Detect which cell encompasses the target text, then output its (X, Y) center coordinate. 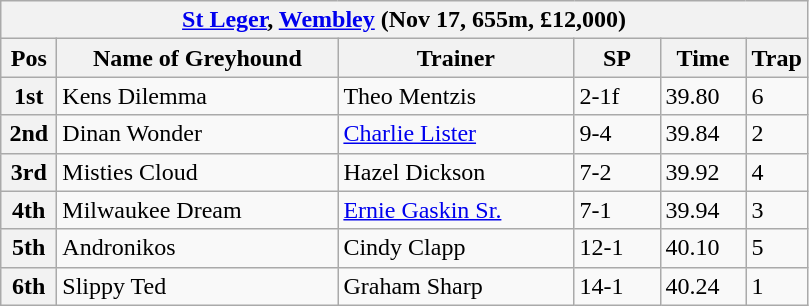
Cindy Clapp (456, 248)
Theo Mentzis (456, 96)
9-4 (617, 134)
Andronikos (198, 248)
1st (29, 96)
Kens Dilemma (198, 96)
Trap (776, 58)
3 (776, 210)
39.80 (703, 96)
2nd (29, 134)
Name of Greyhound (198, 58)
Dinan Wonder (198, 134)
Slippy Ted (198, 286)
6th (29, 286)
Time (703, 58)
5 (776, 248)
5th (29, 248)
Pos (29, 58)
39.84 (703, 134)
2 (776, 134)
7-1 (617, 210)
Graham Sharp (456, 286)
Trainer (456, 58)
St Leger, Wembley (Nov 17, 655m, £12,000) (404, 20)
6 (776, 96)
3rd (29, 172)
Ernie Gaskin Sr. (456, 210)
Milwaukee Dream (198, 210)
40.10 (703, 248)
7-2 (617, 172)
14-1 (617, 286)
Hazel Dickson (456, 172)
Charlie Lister (456, 134)
39.94 (703, 210)
4th (29, 210)
1 (776, 286)
Misties Cloud (198, 172)
4 (776, 172)
39.92 (703, 172)
2-1f (617, 96)
SP (617, 58)
40.24 (703, 286)
12-1 (617, 248)
